Output the [X, Y] coordinate of the center of the cell containing the given text.  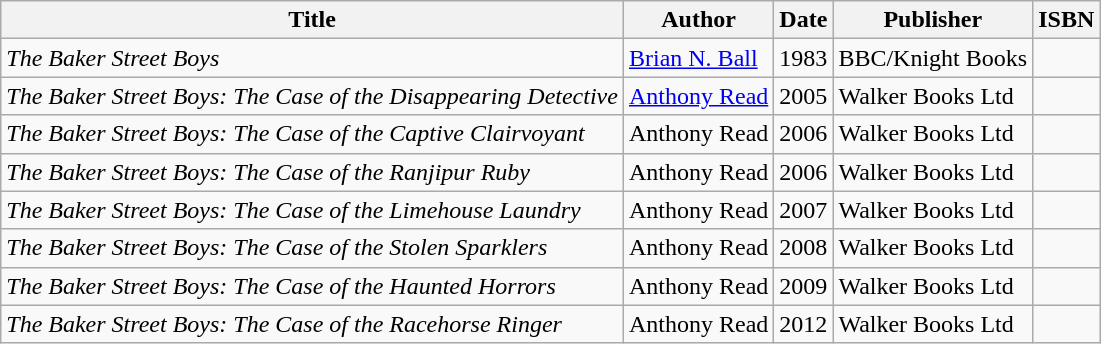
The Baker Street Boys: The Case of the Limehouse Laundry [312, 210]
2009 [804, 286]
2012 [804, 324]
The Baker Street Boys: The Case of the Stolen Sparklers [312, 248]
The Baker Street Boys [312, 58]
Author [698, 20]
Publisher [933, 20]
Title [312, 20]
2008 [804, 248]
BBC/Knight Books [933, 58]
Date [804, 20]
The Baker Street Boys: The Case of the Disappearing Detective [312, 96]
The Baker Street Boys: The Case of the Haunted Horrors [312, 286]
The Baker Street Boys: The Case of the Ranjipur Ruby [312, 172]
Brian N. Ball [698, 58]
2007 [804, 210]
ISBN [1066, 20]
The Baker Street Boys: The Case of the Racehorse Ringer [312, 324]
1983 [804, 58]
The Baker Street Boys: The Case of the Captive Clairvoyant [312, 134]
2005 [804, 96]
